Locate the cell with the specified text and output its [x, y] center coordinate. 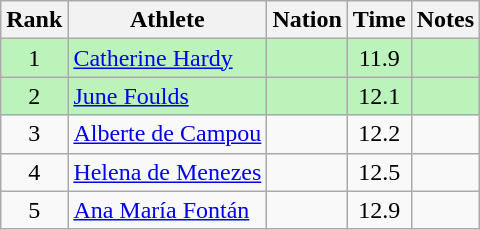
Ana María Fontán [168, 210]
Time [379, 20]
12.5 [379, 172]
1 [34, 58]
Alberte de Campou [168, 134]
Nation [307, 20]
11.9 [379, 58]
4 [34, 172]
Notes [445, 20]
5 [34, 210]
3 [34, 134]
Rank [34, 20]
12.1 [379, 96]
12.9 [379, 210]
Helena de Menezes [168, 172]
Catherine Hardy [168, 58]
12.2 [379, 134]
Athlete [168, 20]
June Foulds [168, 96]
2 [34, 96]
